Output the (X, Y) coordinate of the center of the cell containing the given text.  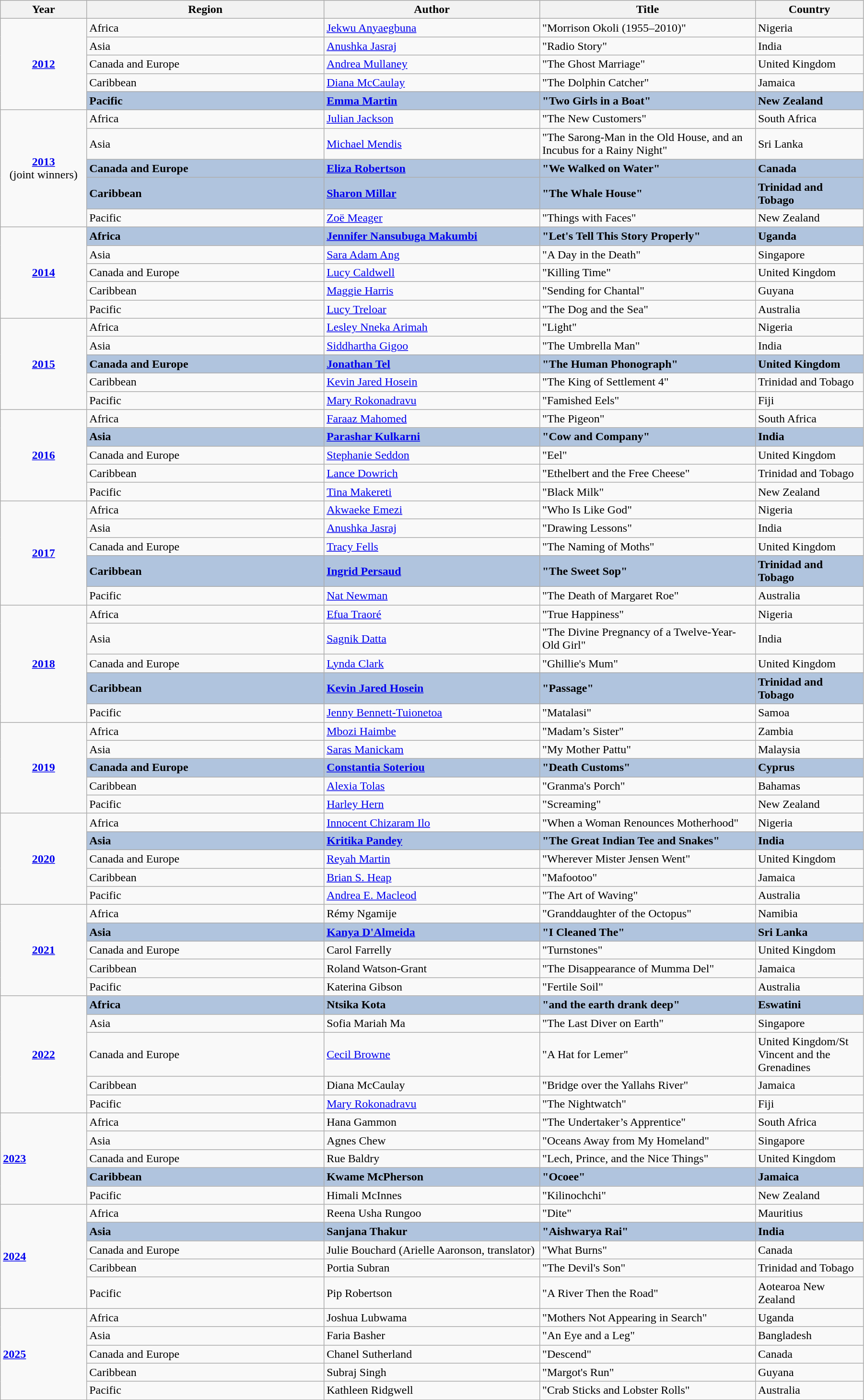
Cecil Browne (432, 1054)
"True Happiness" (648, 614)
Andrea E. Macleod (432, 896)
2018 (44, 664)
2022 (44, 1054)
Lucy Treloar (432, 309)
"The Human Phonograph" (648, 364)
Emma Martin (432, 101)
Saras Manickam (432, 749)
"The Last Diver on Earth" (648, 1023)
"What Burns" (648, 1250)
Subraj Singh (432, 1372)
Namibia (809, 914)
Sanjana Thakur (432, 1232)
2023 (44, 1158)
"The Ghost Marriage" (648, 64)
Roland Watson-Grant (432, 968)
Mbozi Haimbe (432, 731)
"Sending for Chantal" (648, 291)
"We Walked on Water" (648, 168)
Julian Jackson (432, 119)
"Bridge over the Yallahs River" (648, 1085)
"Famished Eels" (648, 400)
Faria Basher (432, 1336)
Bangladesh (809, 1336)
Joshua Lubwama (432, 1318)
"Two Girls in a Boat" (648, 101)
2013(joint winners) (44, 168)
Rue Baldry (432, 1158)
2019 (44, 768)
Tina Makereti (432, 491)
"The Divine Pregnancy of a Twelve-Year-Old Girl" (648, 639)
"Kilinochchi" (648, 1195)
"Light" (648, 327)
"The Whale House" (648, 193)
"Madam’s Sister" (648, 731)
Lance Dowrich (432, 473)
"Morrison Okoli (1955–2010)" (648, 28)
United Kingdom/St Vincent and the Grenadines (809, 1054)
"Screaming" (648, 804)
Mauritius (809, 1213)
"Cow and Company" (648, 437)
"Radio Story" (648, 46)
Jonathan Tel (432, 364)
"The Disappearance of Mumma Del" (648, 968)
Tracy Fells (432, 546)
"The Undertaker’s Apprentice" (648, 1122)
Constantia Soteriou (432, 768)
Kanya D'Almeida (432, 932)
Andrea Mullaney (432, 64)
"Dite" (648, 1213)
Zoë Meager (432, 218)
"Wherever Mister Jensen Went" (648, 859)
"Killing Time" (648, 273)
"The King of Settlement 4" (648, 382)
Sagnik Datta (432, 639)
Innocent Chizaram Ilo (432, 822)
"A River Then the Road" (648, 1293)
"Let's Tell This Story Properly" (648, 236)
"The Art of Waving" (648, 896)
"My Mother Pattu" (648, 749)
"Margot's Run" (648, 1372)
"The Dog and the Sea" (648, 309)
2025 (44, 1354)
Reyah Martin (432, 859)
Nat Newman (432, 596)
Eswatini (809, 1005)
Zambia (809, 731)
Ntsika Kota (432, 1005)
2014 (44, 272)
"The Great Indian Tee and Snakes" (648, 840)
2024 (44, 1256)
Sara Adam Ang (432, 255)
Jennifer Nansubuga Makumbi (432, 236)
Samoa (809, 713)
"When a Woman Renounces Motherhood" (648, 822)
"The Death of Margaret Roe" (648, 596)
Efua Traoré (432, 614)
Eliza Robertson (432, 168)
Siddhartha Gigoo (432, 346)
Harley Hern (432, 804)
"and the earth drank deep" (648, 1005)
Sofia Mariah Ma (432, 1023)
"The Dolphin Catcher" (648, 82)
"Black Milk" (648, 491)
Chanel Sutherland (432, 1354)
Katerina Gibson (432, 987)
"Oceans Away from My Homeland" (648, 1140)
Portia Subran (432, 1268)
"Aishwarya Rai" (648, 1232)
2017 (44, 552)
Pip Robertson (432, 1293)
"The Sarong-Man in the Old House, and an Incubus for a Rainy Night" (648, 144)
"Ethelbert and the Free Cheese" (648, 473)
"The Umbrella Man" (648, 346)
"The Nightwatch" (648, 1104)
Maggie Harris (432, 291)
Lynda Clark (432, 664)
"A Hat for Lemer" (648, 1054)
Michael Mendis (432, 144)
Julie Bouchard (Arielle Aaronson, translator) (432, 1250)
"Crab Sticks and Lobster Rolls" (648, 1390)
2016 (44, 455)
Region (205, 10)
Kathleen Ridgwell (432, 1390)
Alexia Tolas (432, 786)
Lucy Caldwell (432, 273)
"Granma's Porch" (648, 786)
"Fertile Soil" (648, 987)
"Ocoee" (648, 1177)
"The Sweet Sop" (648, 572)
Cyprus (809, 768)
Ingrid Persaud (432, 572)
"The Devil's Son" (648, 1268)
2012 (44, 64)
Kwame McPherson (432, 1177)
Title (648, 10)
"Lech, Prince, and the Nice Things" (648, 1158)
"The Naming of Moths" (648, 546)
"A Day in the Death" (648, 255)
"The Pigeon" (648, 419)
2015 (44, 364)
Aotearoa New Zealand (809, 1293)
"Passage" (648, 688)
"Mothers Not Appearing in Search" (648, 1318)
Akwaeke Emezi (432, 510)
"Eel" (648, 455)
"The New Customers" (648, 119)
"Things with Faces" (648, 218)
"Turnstones" (648, 950)
Bahamas (809, 786)
Rémy Ngamije (432, 914)
Parashar Kulkarni (432, 437)
Agnes Chew (432, 1140)
Lesley Nneka Arimah (432, 327)
"Granddaughter of the Octopus" (648, 914)
Sharon Millar (432, 193)
Hana Gammon (432, 1122)
Carol Farrelly (432, 950)
Malaysia (809, 749)
Faraaz Mahomed (432, 419)
"Who Is Like God" (648, 510)
"Death Customs" (648, 768)
2021 (44, 950)
Country (809, 10)
"Ghillie's Mum" (648, 664)
"Mafootoo" (648, 877)
Year (44, 10)
Jenny Bennett-Tuionetoa (432, 713)
2020 (44, 859)
Reena Usha Rungoo (432, 1213)
"Matalasi" (648, 713)
Himali McInnes (432, 1195)
"Drawing Lessons" (648, 528)
Jekwu Anyaegbuna (432, 28)
Brian S. Heap (432, 877)
"Descend" (648, 1354)
"I Cleaned The" (648, 932)
Kritika Pandey (432, 840)
Author (432, 10)
Stephanie Seddon (432, 455)
"An Eye and a Leg" (648, 1336)
